From the cell containing the given text, extract its center point as (x, y) coordinate. 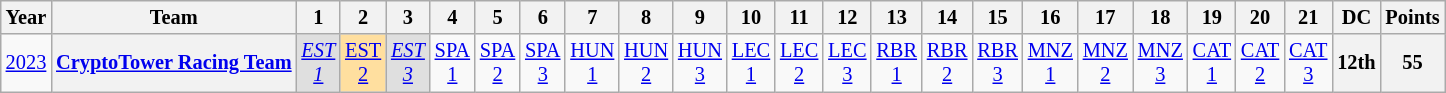
10 (751, 17)
SPA1 (452, 63)
15 (997, 17)
5 (498, 17)
13 (896, 17)
CAT2 (1260, 63)
CryptoTower Racing Team (174, 63)
1 (318, 17)
3 (408, 17)
SPA2 (498, 63)
7 (592, 17)
2 (363, 17)
HUN2 (646, 63)
SPA3 (542, 63)
Team (174, 17)
RBR2 (947, 63)
Year (26, 17)
HUN3 (700, 63)
LEC3 (847, 63)
21 (1308, 17)
6 (542, 17)
12 (847, 17)
LEC1 (751, 63)
16 (1050, 17)
18 (1160, 17)
17 (1106, 17)
MNZ3 (1160, 63)
20 (1260, 17)
EST3 (408, 63)
CAT3 (1308, 63)
Points (1413, 17)
EST2 (363, 63)
MNZ1 (1050, 63)
8 (646, 17)
RBR3 (997, 63)
RBR1 (896, 63)
19 (1212, 17)
11 (799, 17)
CAT1 (1212, 63)
EST1 (318, 63)
LEC2 (799, 63)
DC (1356, 17)
HUN1 (592, 63)
12th (1356, 63)
MNZ2 (1106, 63)
4 (452, 17)
2023 (26, 63)
55 (1413, 63)
9 (700, 17)
14 (947, 17)
